Return [x, y] of the center of cell containing provided text 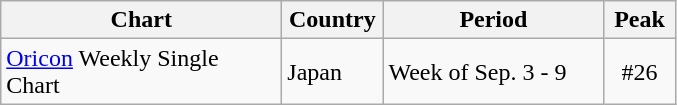
Peak [640, 20]
Week of Sep. 3 - 9 [494, 72]
Oricon Weekly Single Chart [142, 72]
Chart [142, 20]
Country [332, 20]
Japan [332, 72]
Period [494, 20]
#26 [640, 72]
